Search for the cell housing the specified text and yield its (X, Y) center coordinate. 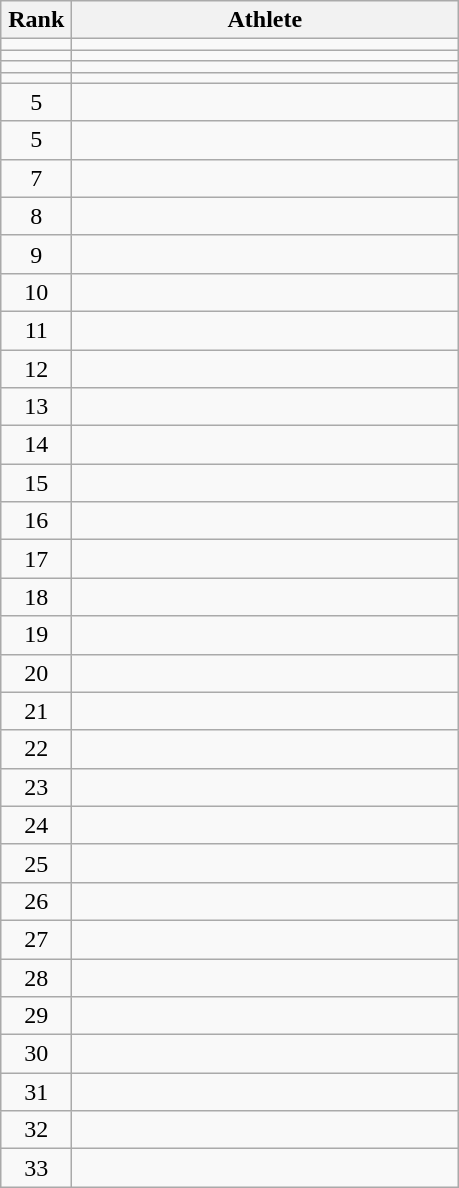
10 (36, 292)
7 (36, 178)
13 (36, 407)
14 (36, 445)
26 (36, 901)
8 (36, 216)
16 (36, 521)
21 (36, 711)
23 (36, 787)
32 (36, 1130)
27 (36, 939)
30 (36, 1054)
Rank (36, 20)
Athlete (265, 20)
22 (36, 749)
15 (36, 483)
9 (36, 254)
12 (36, 369)
31 (36, 1092)
20 (36, 673)
29 (36, 1016)
25 (36, 863)
28 (36, 977)
33 (36, 1168)
24 (36, 825)
18 (36, 597)
17 (36, 559)
19 (36, 635)
11 (36, 330)
